Provide the (x, y) coordinate of the cell's center where the given text is located.  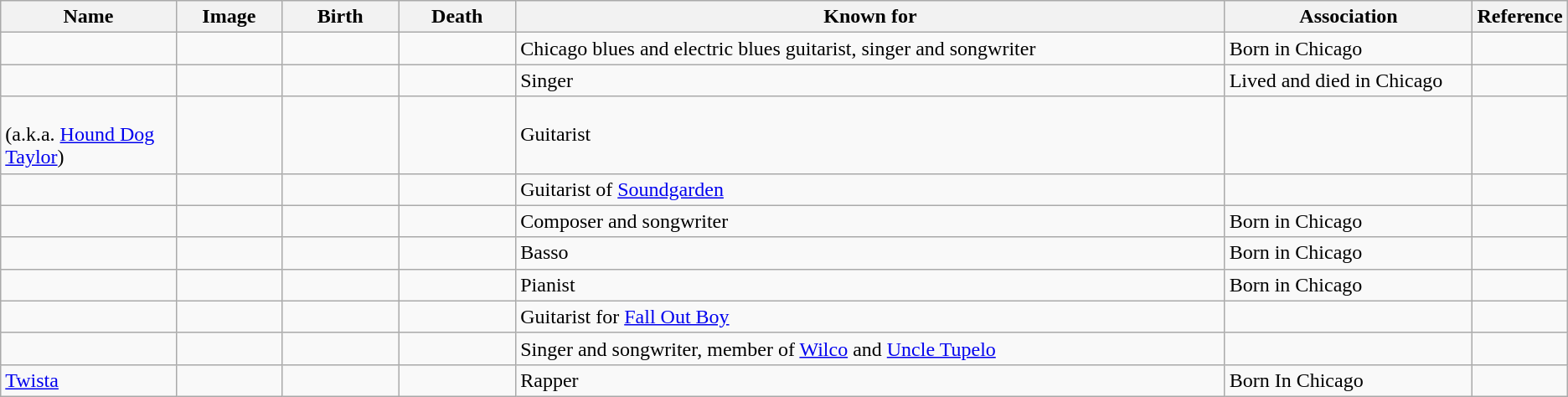
(a.k.a. Hound Dog Taylor) (89, 135)
Guitarist of Soundgarden (870, 189)
Twista (89, 380)
Singer (870, 80)
Death (457, 17)
Basso (870, 253)
Born In Chicago (1349, 380)
Guitarist (870, 135)
Image (229, 17)
Guitarist for Fall Out Boy (870, 317)
Pianist (870, 285)
Association (1349, 17)
Name (89, 17)
Lived and died in Chicago (1349, 80)
Chicago blues and electric blues guitarist, singer and songwriter (870, 49)
Reference (1519, 17)
Rapper (870, 380)
Composer and songwriter (870, 221)
Birth (340, 17)
Singer and songwriter, member of Wilco and Uncle Tupelo (870, 348)
Known for (870, 17)
